Pinpoint the cell where the given text exists, returning its (x, y) midpoint coordinate. 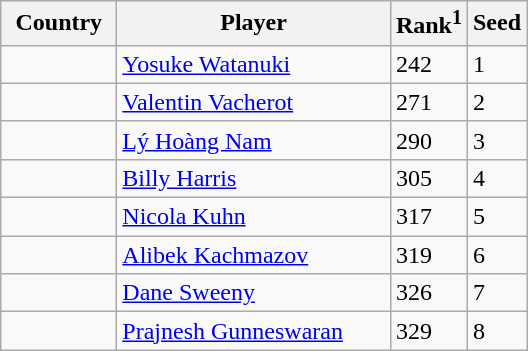
Country (59, 24)
290 (428, 140)
8 (496, 331)
Seed (496, 24)
305 (428, 178)
326 (428, 293)
Billy Harris (254, 178)
7 (496, 293)
6 (496, 255)
Yosuke Watanuki (254, 64)
Lý Hoàng Nam (254, 140)
271 (428, 102)
4 (496, 178)
Rank1 (428, 24)
329 (428, 331)
Alibek Kachmazov (254, 255)
1 (496, 64)
Valentin Vacherot (254, 102)
5 (496, 217)
Player (254, 24)
242 (428, 64)
Nicola Kuhn (254, 217)
3 (496, 140)
319 (428, 255)
2 (496, 102)
Dane Sweeny (254, 293)
Prajnesh Gunneswaran (254, 331)
317 (428, 217)
